Extract the [X, Y] coordinate from the center of the cell holding the provided text.  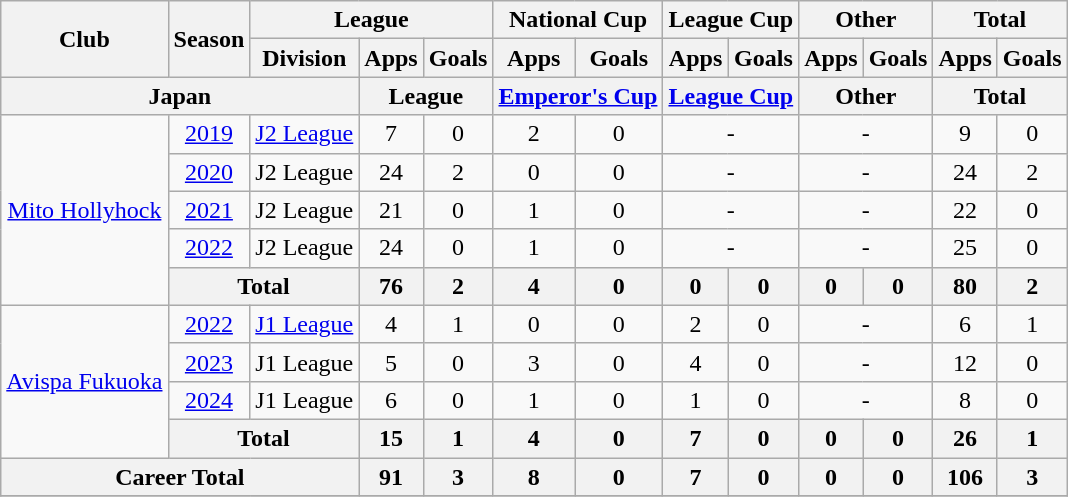
Emperor's Cup [578, 96]
Season [209, 39]
2021 [209, 210]
2024 [209, 400]
2020 [209, 172]
80 [965, 286]
9 [965, 134]
2019 [209, 134]
22 [965, 210]
National Cup [578, 20]
Japan [180, 96]
12 [965, 362]
25 [965, 248]
2023 [209, 362]
21 [391, 210]
15 [391, 438]
Mito Hollyhock [84, 210]
106 [965, 477]
91 [391, 477]
Division [304, 58]
Career Total [180, 477]
26 [965, 438]
5 [391, 362]
Club [84, 39]
76 [391, 286]
Avispa Fukuoka [84, 381]
